Return (x, y) of the center of cell containing provided text 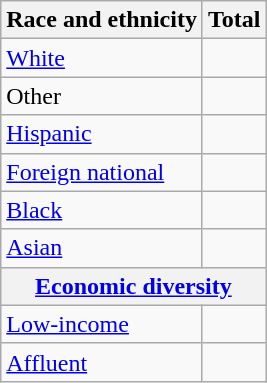
White (102, 58)
Total (234, 20)
Black (102, 210)
Foreign national (102, 172)
Low-income (102, 324)
Hispanic (102, 134)
Other (102, 96)
Asian (102, 248)
Race and ethnicity (102, 20)
Affluent (102, 362)
Economic diversity (134, 286)
